Detect which cell encompasses the target text, then output its [x, y] center coordinate. 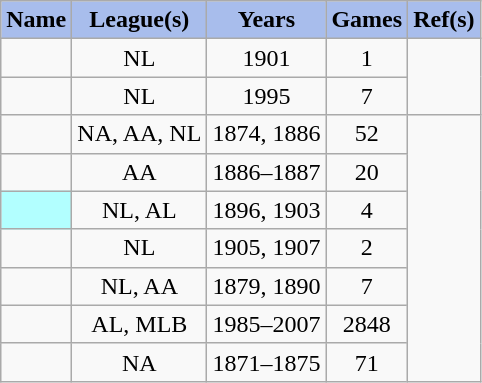
1985–2007 [266, 324]
Years [266, 20]
Games [367, 20]
4 [367, 210]
1901 [266, 58]
AL, MLB [140, 324]
71 [367, 362]
NL, AL [140, 210]
Name [36, 20]
1871–1875 [266, 362]
1995 [266, 96]
AA [140, 172]
NA [140, 362]
NL, AA [140, 286]
Ref(s) [444, 20]
2 [367, 248]
1874, 1886 [266, 134]
20 [367, 172]
1896, 1903 [266, 210]
1879, 1890 [266, 286]
1886–1887 [266, 172]
League(s) [140, 20]
2848 [367, 324]
52 [367, 134]
1 [367, 58]
1905, 1907 [266, 248]
NA, AA, NL [140, 134]
